Detect which cell encompasses the target text, then output its [X, Y] center coordinate. 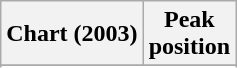
Peakposition [189, 34]
Chart (2003) [72, 34]
